Scan for the cell matching the given text and deliver its [x, y] coordinate at center. 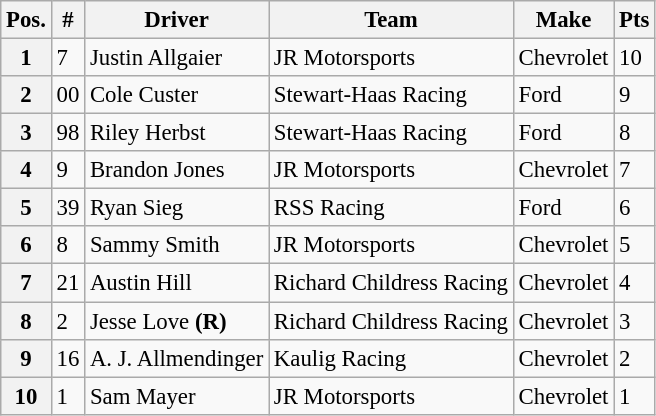
# [68, 20]
00 [68, 95]
21 [68, 283]
A. J. Allmendinger [177, 358]
Jesse Love (R) [177, 321]
Driver [177, 20]
Austin Hill [177, 283]
Make [563, 20]
98 [68, 133]
Riley Herbst [177, 133]
Team [392, 20]
RSS Racing [392, 208]
Pts [634, 20]
39 [68, 208]
Pos. [26, 20]
Justin Allgaier [177, 58]
Ryan Sieg [177, 208]
16 [68, 358]
Kaulig Racing [392, 358]
Sammy Smith [177, 245]
Cole Custer [177, 95]
Sam Mayer [177, 396]
Brandon Jones [177, 170]
